Capture the cell that displays the provided text and extract its (x, y) central coordinate. 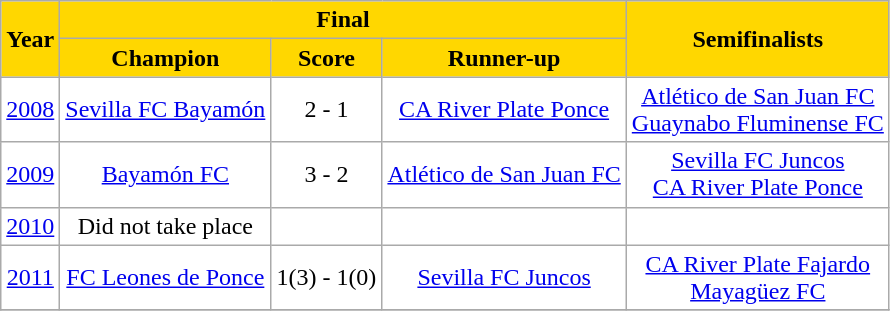
Sevilla FC Juncos (504, 278)
CA River Plate Ponce (504, 110)
Sevilla FC Bayamón (166, 110)
Final (343, 20)
2 - 1 (326, 110)
Sevilla FC JuncosCA River Plate Ponce (758, 174)
1(3) - 1(0) (326, 278)
2009 (30, 174)
Year (30, 39)
Score (326, 58)
Runner-up (504, 58)
2010 (30, 226)
Champion (166, 58)
2011 (30, 278)
FC Leones de Ponce (166, 278)
2008 (30, 110)
Atlético de San Juan FC (504, 174)
Semifinalists (758, 39)
3 - 2 (326, 174)
Atlético de San Juan FCGuaynabo Fluminense FC (758, 110)
Did not take place (166, 226)
CA River Plate FajardoMayagüez FC (758, 278)
Bayamón FC (166, 174)
